Locate the cell with the specified text and output its [X, Y] center coordinate. 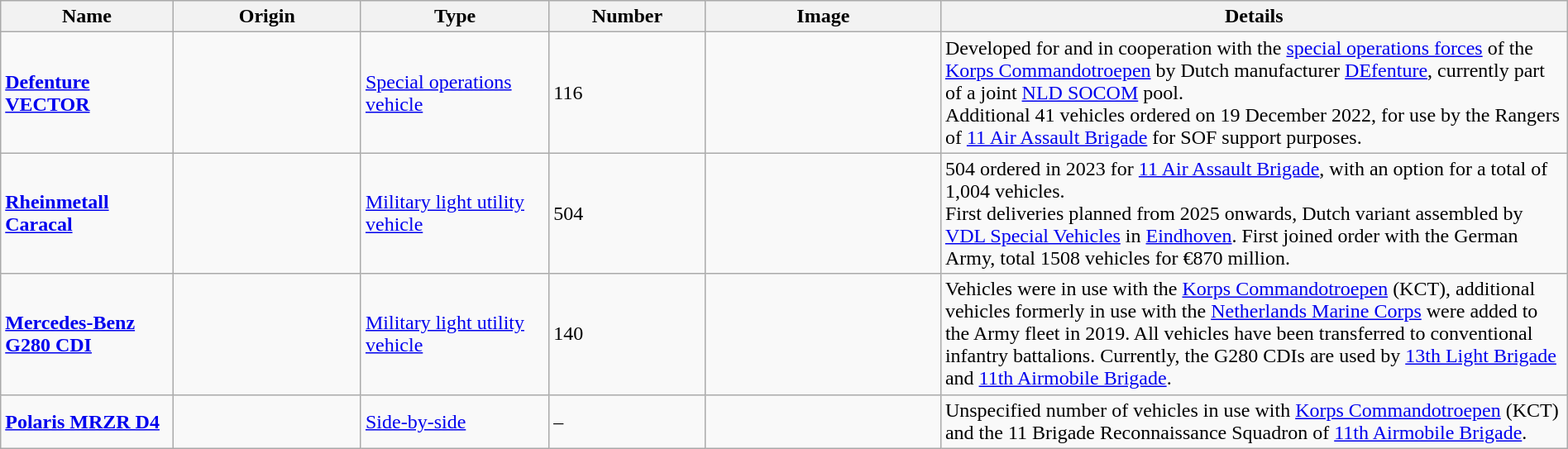
Polaris MRZR D4 [87, 422]
Unspecified number of vehicles in use with Korps Commandotroepen (KCT) and the 11 Brigade Reconnaissance Squadron of 11th Airmobile Brigade. [1254, 422]
Mercedes-Benz G280 CDI [87, 334]
Name [87, 17]
504 [627, 213]
Number [627, 17]
Rheinmetall Caracal [87, 213]
Origin [266, 17]
Special operations vehicle [455, 93]
Image [823, 17]
Type [455, 17]
116 [627, 93]
Defenture VECTOR [87, 93]
140 [627, 334]
Details [1254, 17]
– [627, 422]
Side-by-side [455, 422]
